From the cell containing the given text, extract its center point as [X, Y] coordinate. 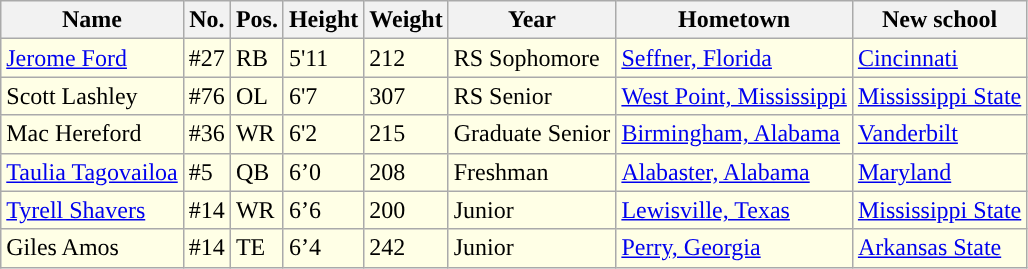
Graduate Senior [532, 134]
Tyrell Shavers [92, 210]
#76 [206, 96]
West Point, Mississippi [734, 96]
215 [406, 134]
TE [256, 248]
Hometown [734, 20]
RS Senior [532, 96]
Taulia Tagovailoa [92, 172]
6’0 [323, 172]
Giles Amos [92, 248]
Lewisville, Texas [734, 210]
5'11 [323, 58]
6'7 [323, 96]
Maryland [939, 172]
Mac Hereford [92, 134]
Vanderbilt [939, 134]
6’4 [323, 248]
242 [406, 248]
Name [92, 20]
Pos. [256, 20]
6'2 [323, 134]
Freshman [532, 172]
No. [206, 20]
Year [532, 20]
Perry, Georgia [734, 248]
212 [406, 58]
QB [256, 172]
Cincinnati [939, 58]
Weight [406, 20]
RB [256, 58]
Arkansas State [939, 248]
Height [323, 20]
New school [939, 20]
Seffner, Florida [734, 58]
208 [406, 172]
6’6 [323, 210]
#27 [206, 58]
#5 [206, 172]
307 [406, 96]
Scott Lashley [92, 96]
RS Sophomore [532, 58]
#36 [206, 134]
Birmingham, Alabama [734, 134]
Alabaster, Alabama [734, 172]
OL [256, 96]
Jerome Ford [92, 58]
200 [406, 210]
